From the cell containing the given text, extract its center point as (X, Y) coordinate. 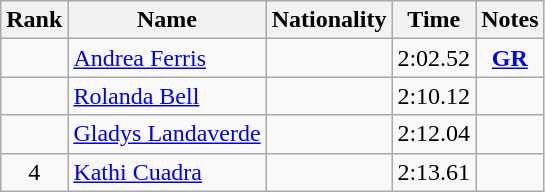
GR (510, 58)
2:13.61 (434, 172)
Nationality (329, 20)
2:02.52 (434, 58)
Name (167, 20)
Gladys Landaverde (167, 134)
Rank (34, 20)
4 (34, 172)
Time (434, 20)
Rolanda Bell (167, 96)
2:12.04 (434, 134)
Kathi Cuadra (167, 172)
Notes (510, 20)
2:10.12 (434, 96)
Andrea Ferris (167, 58)
